For the text-containing cell, return its midpoint in [x, y] coordinate format. 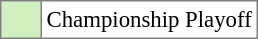
Championship Playoff [149, 20]
